Identify which cell holds the provided text, then report its [X, Y] central coordinate. 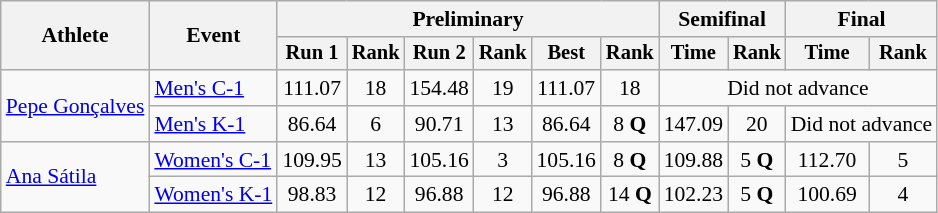
Run 2 [438, 54]
Ana Sátila [76, 178]
5 [904, 160]
102.23 [694, 195]
Final [862, 19]
90.71 [438, 124]
Semifinal [722, 19]
Men's C-1 [213, 88]
Preliminary [468, 19]
3 [503, 160]
4 [904, 195]
109.88 [694, 160]
112.70 [828, 160]
147.09 [694, 124]
Pepe Gonçalves [76, 106]
Event [213, 36]
Women's C-1 [213, 160]
Men's K-1 [213, 124]
154.48 [438, 88]
Women's K-1 [213, 195]
98.83 [312, 195]
100.69 [828, 195]
Best [566, 54]
20 [757, 124]
Athlete [76, 36]
14 Q [630, 195]
19 [503, 88]
109.95 [312, 160]
Run 1 [312, 54]
6 [376, 124]
